Return the (X, Y) coordinate for the center point of the cell that contains the specified text.  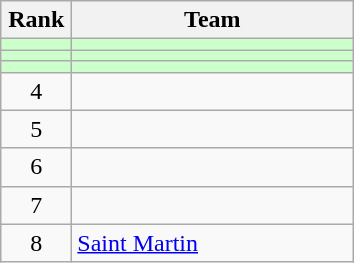
Saint Martin (212, 243)
8 (36, 243)
Rank (36, 20)
Team (212, 20)
7 (36, 205)
5 (36, 129)
6 (36, 167)
4 (36, 91)
